From the cell containing the given text, extract its center point as [x, y] coordinate. 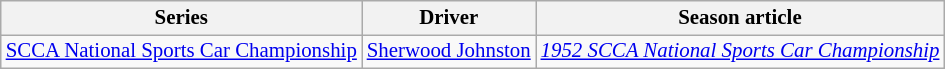
1952 SCCA National Sports Car Championship [740, 51]
Series [182, 18]
Season article [740, 18]
SCCA National Sports Car Championship [182, 51]
Sherwood Johnston [449, 51]
Driver [449, 18]
